Locate the cell with the specified text and output its [X, Y] center coordinate. 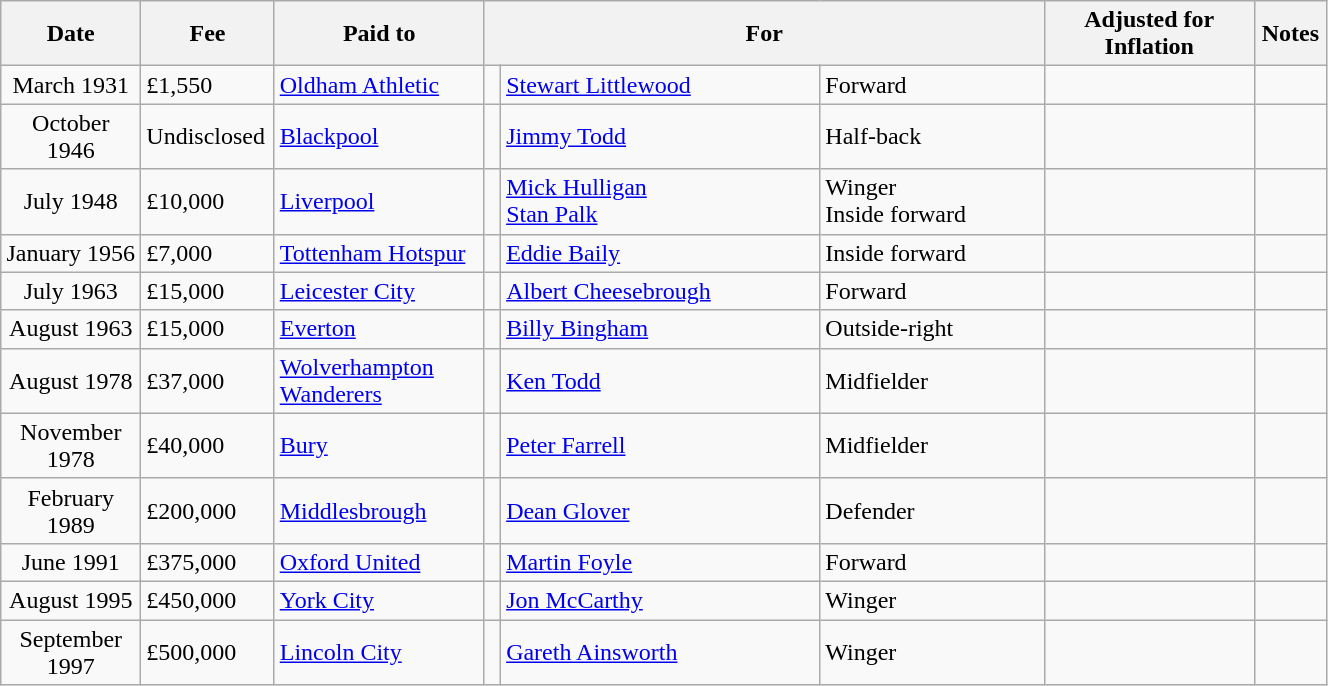
August 1995 [71, 600]
Mick HulliganStan Palk [660, 202]
Oldham Athletic [379, 85]
March 1931 [71, 85]
WingerInside forward [932, 202]
Stewart Littlewood [660, 85]
Bury [379, 446]
£375,000 [208, 562]
Everton [379, 329]
Fee [208, 34]
February 1989 [71, 510]
Undisclosed [208, 136]
Adjusted for Inflation [1149, 34]
Tottenham Hotspur [379, 253]
£1,550 [208, 85]
Dean Glover [660, 510]
Eddie Baily [660, 253]
Defender [932, 510]
£450,000 [208, 600]
Notes [1290, 34]
Oxford United [379, 562]
£7,000 [208, 253]
Outside-right [932, 329]
Gareth Ainsworth [660, 652]
Inside forward [932, 253]
June 1991 [71, 562]
November 1978 [71, 446]
August 1963 [71, 329]
Albert Cheesebrough [660, 291]
January 1956 [71, 253]
Date [71, 34]
£500,000 [208, 652]
Blackpool [379, 136]
Liverpool [379, 202]
Leicester City [379, 291]
Martin Foyle [660, 562]
£200,000 [208, 510]
Peter Farrell [660, 446]
York City [379, 600]
£10,000 [208, 202]
£40,000 [208, 446]
Paid to [379, 34]
October 1946 [71, 136]
Billy Bingham [660, 329]
Jon McCarthy [660, 600]
Lincoln City [379, 652]
Wolverhampton Wanderers [379, 380]
£37,000 [208, 380]
September 1997 [71, 652]
Jimmy Todd [660, 136]
July 1963 [71, 291]
August 1978 [71, 380]
July 1948 [71, 202]
Middlesbrough [379, 510]
Half-back [932, 136]
For [764, 34]
Ken Todd [660, 380]
